Provide the (X, Y) coordinate of the cell's center where the given text is located.  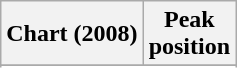
Chart (2008) (72, 34)
Peak position (189, 34)
